Provide the (X, Y) coordinate of the cell's center where the given text is located.  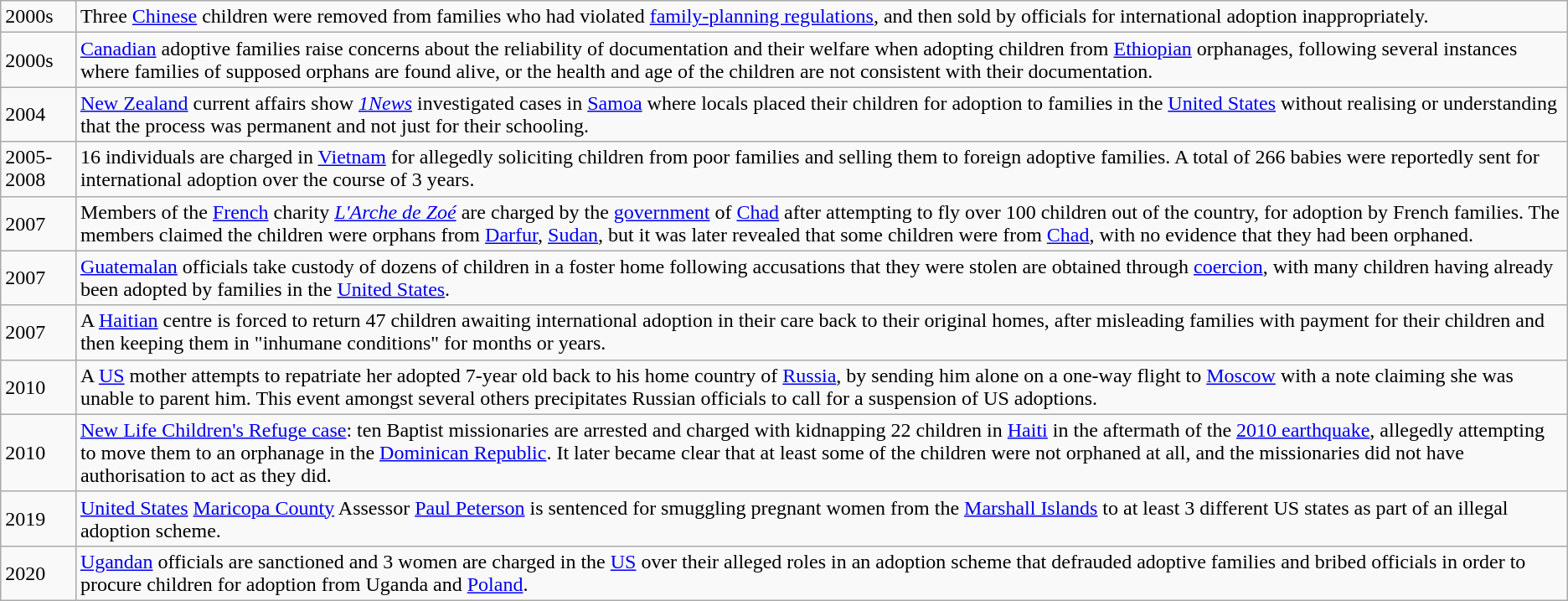
2019 (39, 518)
2020 (39, 573)
2004 (39, 114)
2005-2008 (39, 169)
